For the text-containing cell, return its midpoint in (X, Y) coordinate format. 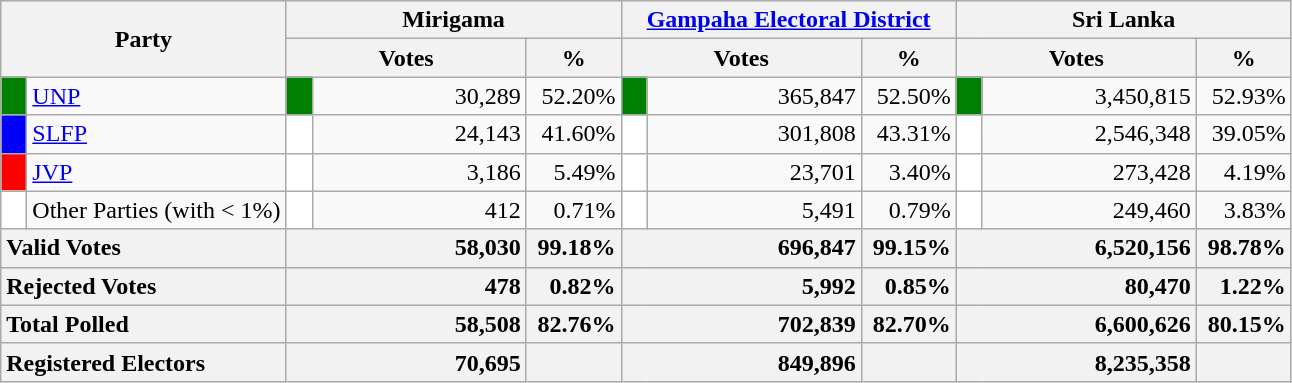
0.85% (908, 286)
52.93% (1244, 96)
82.70% (908, 324)
412 (419, 210)
702,839 (741, 324)
1.22% (1244, 286)
Other Parties (with < 1%) (156, 210)
249,460 (1089, 210)
3,186 (419, 172)
52.20% (574, 96)
58,030 (406, 248)
2,546,348 (1089, 134)
849,896 (741, 362)
39.05% (1244, 134)
43.31% (908, 134)
Gampaha Electoral District (788, 20)
3.83% (1244, 210)
70,695 (406, 362)
273,428 (1089, 172)
365,847 (754, 96)
52.50% (908, 96)
SLFP (156, 134)
80.15% (1244, 324)
99.18% (574, 248)
Rejected Votes (144, 286)
98.78% (1244, 248)
41.60% (574, 134)
80,470 (1076, 286)
3.40% (908, 172)
6,520,156 (1076, 248)
5.49% (574, 172)
UNP (156, 96)
6,600,626 (1076, 324)
301,808 (754, 134)
Registered Electors (144, 362)
99.15% (908, 248)
58,508 (406, 324)
4.19% (1244, 172)
3,450,815 (1089, 96)
0.71% (574, 210)
5,992 (741, 286)
82.76% (574, 324)
5,491 (754, 210)
Valid Votes (144, 248)
30,289 (419, 96)
8,235,358 (1076, 362)
Mirigama (454, 20)
23,701 (754, 172)
478 (406, 286)
JVP (156, 172)
0.79% (908, 210)
Total Polled (144, 324)
24,143 (419, 134)
Party (144, 39)
Sri Lanka (1124, 20)
696,847 (741, 248)
0.82% (574, 286)
